Capture the cell that displays the provided text and extract its (x, y) central coordinate. 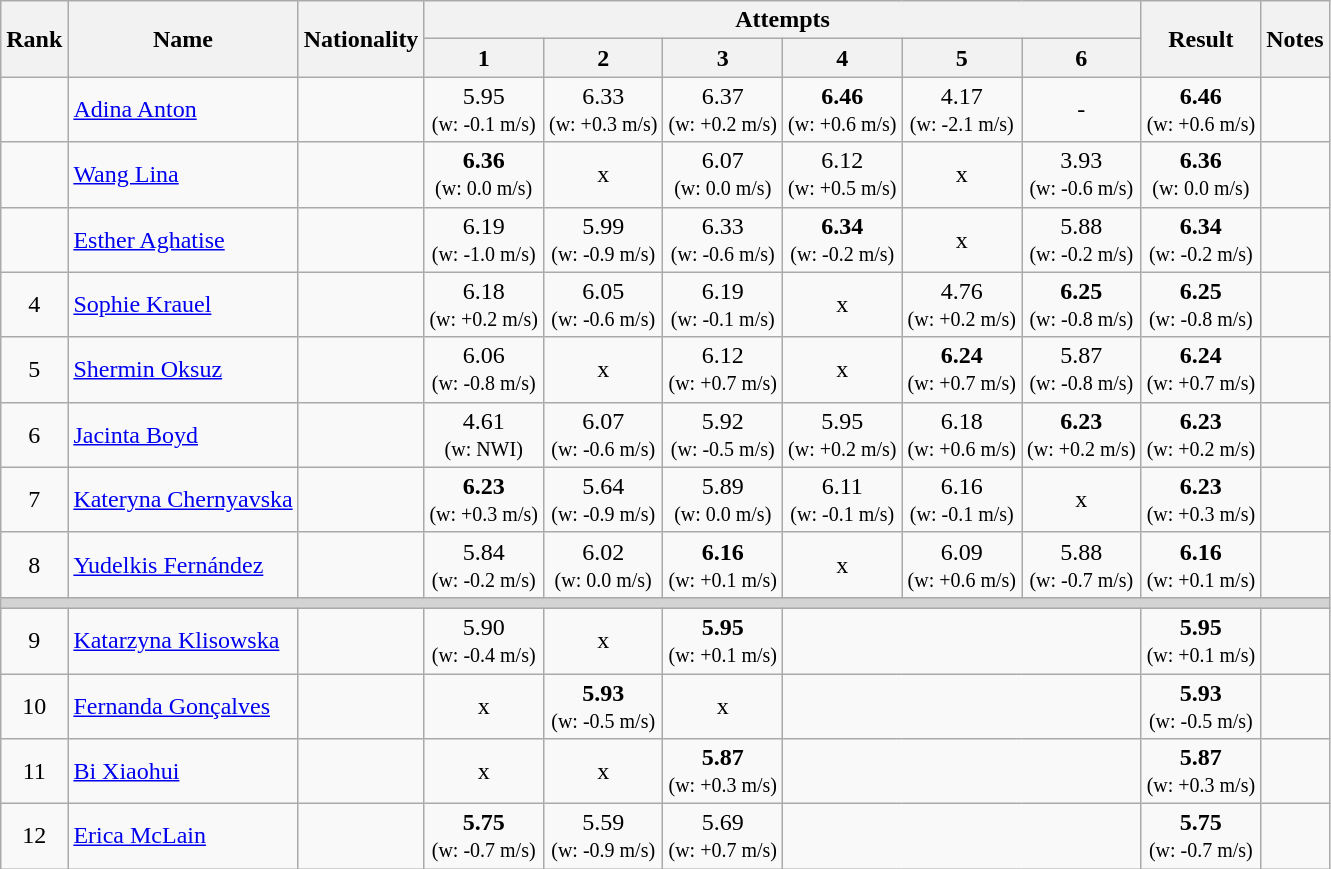
5.92(w: -0.5 m/s) (723, 434)
7 (34, 500)
5.93 (w: -0.5 m/s) (1201, 706)
Fernanda Gonçalves (183, 706)
6.37(w: +0.2 m/s) (723, 110)
6.24 (w: +0.7 m/s) (1201, 370)
3.93(w: -0.6 m/s) (1082, 174)
6.12(w: +0.7 m/s) (723, 370)
6.23 (w: +0.3 m/s) (1201, 500)
6.19(w: -1.0 m/s) (484, 240)
6.11(w: -0.1 m/s) (843, 500)
Yudelkis Fernández (183, 564)
Sophie Krauel (183, 304)
6.02(w: 0.0 m/s) (603, 564)
6.25 (w: -0.8 m/s) (1201, 304)
Adina Anton (183, 110)
5.87(w: -0.8 m/s) (1082, 370)
6.19(w: -0.1 m/s) (723, 304)
5.88(w: -0.2 m/s) (1082, 240)
6.25(w: -0.8 m/s) (1082, 304)
4.76(w: +0.2 m/s) (962, 304)
10 (34, 706)
Nationality (361, 39)
1 (484, 58)
Shermin Oksuz (183, 370)
6.24(w: +0.7 m/s) (962, 370)
6.23 (w: +0.2 m/s) (1201, 434)
5.95 (w: +0.1 m/s) (1201, 640)
6.06(w: -0.8 m/s) (484, 370)
Notes (1295, 39)
6.33(w: -0.6 m/s) (723, 240)
5.87(w: +0.3 m/s) (723, 772)
6.36(w: 0.0 m/s) (484, 174)
6.07(w: 0.0 m/s) (723, 174)
6.23(w: +0.2 m/s) (1082, 434)
5.87 (w: +0.3 m/s) (1201, 772)
6.34 (w: -0.2 m/s) (1201, 240)
6.16(w: +0.1 m/s) (723, 564)
6.33(w: +0.3 m/s) (603, 110)
5.93(w: -0.5 m/s) (603, 706)
8 (34, 564)
5.95(w: +0.2 m/s) (843, 434)
6.18(w: +0.2 m/s) (484, 304)
5.59(w: -0.9 m/s) (603, 836)
- (1082, 110)
6.23(w: +0.3 m/s) (484, 500)
5.75(w: -0.7 m/s) (484, 836)
5.69(w: +0.7 m/s) (723, 836)
5.90(w: -0.4 m/s) (484, 640)
Rank (34, 39)
3 (723, 58)
11 (34, 772)
4.61(w: NWI) (484, 434)
6.18(w: +0.6 m/s) (962, 434)
5.89(w: 0.0 m/s) (723, 500)
Katarzyna Klisowska (183, 640)
6.05(w: -0.6 m/s) (603, 304)
6.07(w: -0.6 m/s) (603, 434)
6.36 (w: 0.0 m/s) (1201, 174)
Name (183, 39)
5.99(w: -0.9 m/s) (603, 240)
5.75 (w: -0.7 m/s) (1201, 836)
6.46 (w: +0.6 m/s) (1201, 110)
6.46(w: +0.6 m/s) (843, 110)
6.12(w: +0.5 m/s) (843, 174)
9 (34, 640)
4.17(w: -2.1 m/s) (962, 110)
Bi Xiaohui (183, 772)
Attempts (782, 20)
Kateryna Chernyavska (183, 500)
6.34(w: -0.2 m/s) (843, 240)
5.64(w: -0.9 m/s) (603, 500)
5.95(w: -0.1 m/s) (484, 110)
Esther Aghatise (183, 240)
6.16(w: -0.1 m/s) (962, 500)
6.16 (w: +0.1 m/s) (1201, 564)
Wang Lina (183, 174)
12 (34, 836)
Jacinta Boyd (183, 434)
5.88(w: -0.7 m/s) (1082, 564)
2 (603, 58)
6.09(w: +0.6 m/s) (962, 564)
Erica McLain (183, 836)
Result (1201, 39)
5.95(w: +0.1 m/s) (723, 640)
5.84(w: -0.2 m/s) (484, 564)
